For the text-containing cell, return its midpoint in (X, Y) coordinate format. 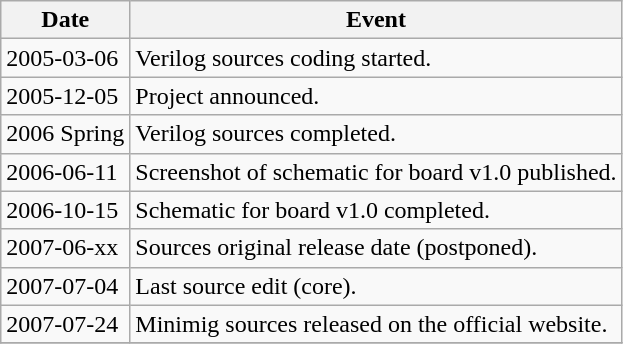
Schematic for board v1.0 completed. (376, 210)
2007-07-24 (66, 324)
Project announced. (376, 96)
2005-12-05 (66, 96)
Date (66, 20)
2005-03-06 (66, 58)
Screenshot of schematic for board v1.0 published. (376, 172)
2006-06-11 (66, 172)
2007-07-04 (66, 286)
Last source edit (core). (376, 286)
2006 Spring (66, 134)
Verilog sources coding started. (376, 58)
Verilog sources completed. (376, 134)
Sources original release date (postponed). (376, 248)
Event (376, 20)
Minimig sources released on the official website. (376, 324)
2007-06-xx (66, 248)
2006-10-15 (66, 210)
